Extract the (x, y) coordinate from the center of the cell holding the provided text.  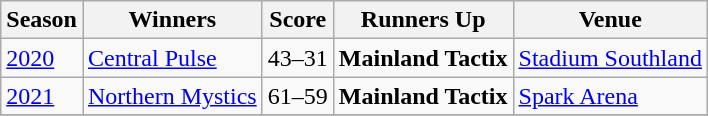
Runners Up (423, 20)
2020 (42, 58)
Stadium Southland (610, 58)
Northern Mystics (172, 96)
Venue (610, 20)
61–59 (298, 96)
Central Pulse (172, 58)
Spark Arena (610, 96)
Score (298, 20)
2021 (42, 96)
43–31 (298, 58)
Winners (172, 20)
Season (42, 20)
